Locate the cell with the specified text and output its [x, y] center coordinate. 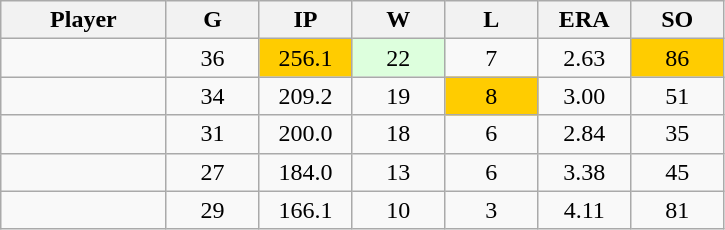
Player [84, 20]
3.00 [584, 96]
27 [212, 172]
2.84 [584, 134]
3 [492, 210]
18 [398, 134]
22 [398, 58]
ERA [584, 20]
13 [398, 172]
45 [678, 172]
2.63 [584, 58]
36 [212, 58]
29 [212, 210]
W [398, 20]
86 [678, 58]
200.0 [306, 134]
81 [678, 210]
3.38 [584, 172]
IP [306, 20]
256.1 [306, 58]
4.11 [584, 210]
G [212, 20]
35 [678, 134]
184.0 [306, 172]
51 [678, 96]
209.2 [306, 96]
166.1 [306, 210]
34 [212, 96]
7 [492, 58]
19 [398, 96]
8 [492, 96]
L [492, 20]
31 [212, 134]
10 [398, 210]
SO [678, 20]
